From the cell containing the given text, extract its center point as (X, Y) coordinate. 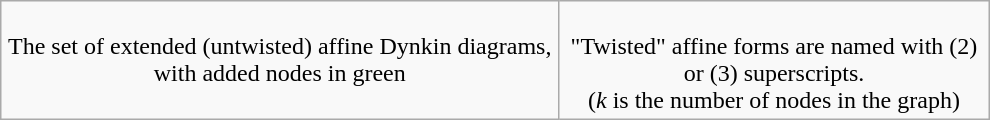
"Twisted" affine forms are named with (2) or (3) superscripts.(k is the number of nodes in the graph) (774, 60)
The set of extended (untwisted) affine Dynkin diagrams, with added nodes in green (280, 60)
